Provide the [x, y] coordinate of the cell's center where the given text is located.  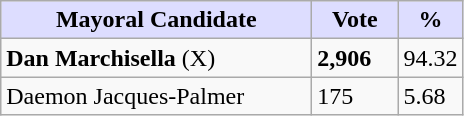
Vote [355, 20]
94.32 [430, 58]
5.68 [430, 96]
Daemon Jacques-Palmer [156, 96]
2,906 [355, 58]
Dan Marchisella (X) [156, 58]
Mayoral Candidate [156, 20]
% [430, 20]
175 [355, 96]
